For the text-containing cell, return its midpoint in [x, y] coordinate format. 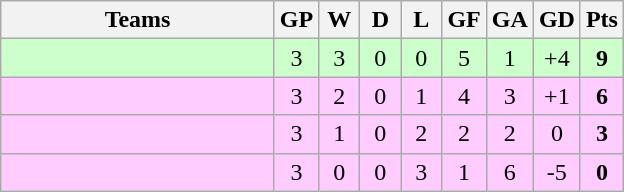
GA [510, 20]
Teams [138, 20]
D [380, 20]
+4 [556, 58]
Pts [602, 20]
9 [602, 58]
-5 [556, 172]
GF [464, 20]
5 [464, 58]
GD [556, 20]
L [422, 20]
GP [296, 20]
+1 [556, 96]
4 [464, 96]
W [340, 20]
